Find where the given text appears and provide that cell's center as [x, y] coordinate. 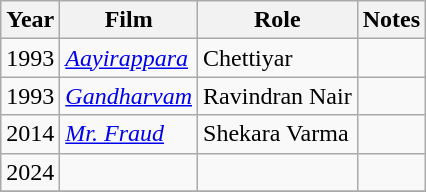
Ravindran Nair [278, 96]
Year [30, 20]
Gandharvam [129, 96]
2024 [30, 172]
Shekara Varma [278, 134]
Role [278, 20]
Mr. Fraud [129, 134]
2014 [30, 134]
Film [129, 20]
Aayirappara [129, 58]
Chettiyar [278, 58]
Notes [391, 20]
